From the cell containing the given text, extract its center point as (x, y) coordinate. 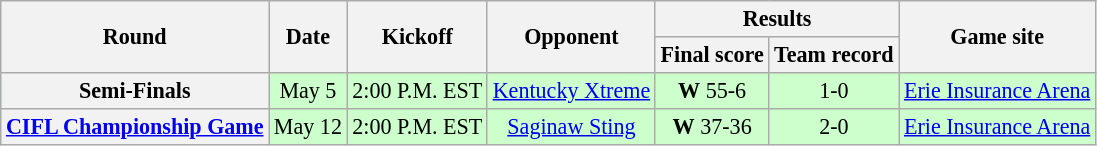
Semi-Finals (135, 90)
May 5 (308, 90)
Kentucky Xtreme (571, 90)
Final score (712, 54)
1-0 (834, 90)
W 37-36 (712, 126)
Round (135, 36)
Kickoff (417, 36)
Saginaw Sting (571, 126)
Game site (998, 36)
Opponent (571, 36)
2-0 (834, 126)
CIFL Championship Game (135, 126)
Date (308, 36)
Team record (834, 54)
May 12 (308, 126)
Results (776, 18)
W 55-6 (712, 90)
